From the cell containing the given text, extract its center point as (x, y) coordinate. 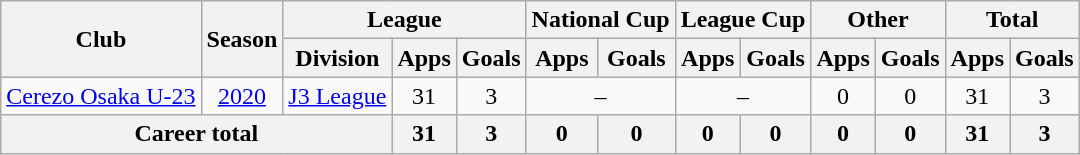
National Cup (600, 20)
Cerezo Osaka U-23 (101, 96)
2020 (242, 96)
League (404, 20)
Total (1012, 20)
Other (878, 20)
League Cup (743, 20)
J3 League (338, 96)
Club (101, 39)
Division (338, 58)
Career total (196, 134)
Season (242, 39)
